Determine the (x, y) coordinate at the center of the cell enclosing the given text.  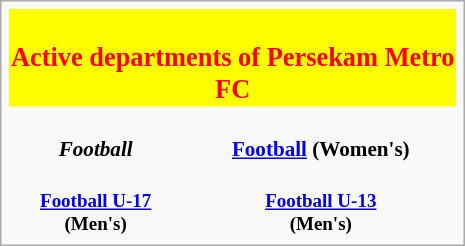
Football U-17 (Men's) (96, 201)
Football U-13 (Men's) (320, 201)
Football (Women's) (320, 136)
Active departments of Persekam Metro FC (232, 58)
Football (96, 136)
